Return the [X, Y] coordinate for the center point of the cell that contains the specified text.  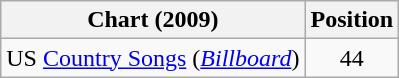
44 [352, 58]
Position [352, 20]
Chart (2009) [153, 20]
US Country Songs (Billboard) [153, 58]
